Determine the (X, Y) coordinate at the center of the cell enclosing the given text.  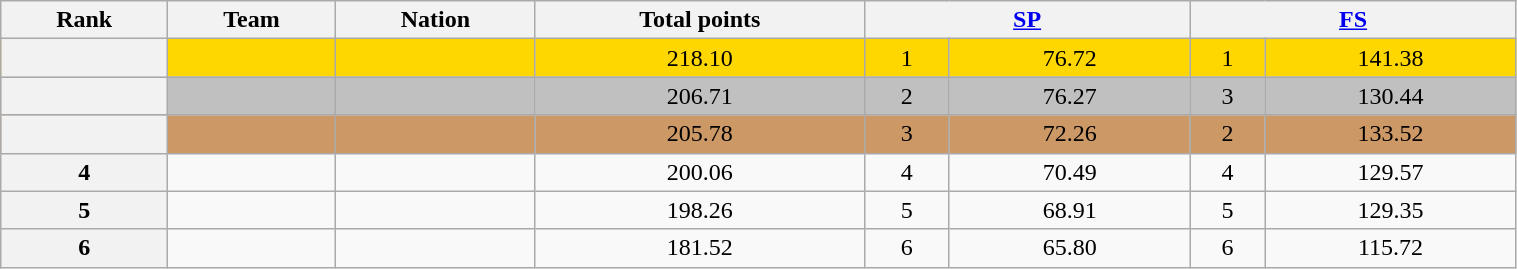
70.49 (1070, 172)
205.78 (700, 134)
FS (1353, 20)
181.52 (700, 248)
141.38 (1390, 58)
129.35 (1390, 210)
68.91 (1070, 210)
129.57 (1390, 172)
76.72 (1070, 58)
198.26 (700, 210)
130.44 (1390, 96)
218.10 (700, 58)
76.27 (1070, 96)
SP (1027, 20)
Total points (700, 20)
206.71 (700, 96)
133.52 (1390, 134)
Rank (84, 20)
115.72 (1390, 248)
Nation (435, 20)
Team (252, 20)
65.80 (1070, 248)
200.06 (700, 172)
72.26 (1070, 134)
